Output the [X, Y] coordinate of the center of the cell containing the given text.  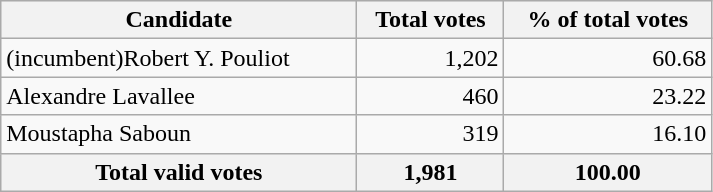
16.10 [608, 134]
100.00 [608, 172]
Total valid votes [179, 172]
1,202 [430, 58]
60.68 [608, 58]
Moustapha Saboun [179, 134]
Total votes [430, 20]
% of total votes [608, 20]
(incumbent)Robert Y. Pouliot [179, 58]
1,981 [430, 172]
Candidate [179, 20]
460 [430, 96]
Alexandre Lavallee [179, 96]
319 [430, 134]
23.22 [608, 96]
